Determine the [x, y] coordinate at the center of the cell enclosing the given text.  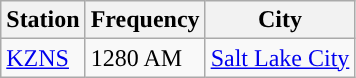
1280 AM [145, 58]
Frequency [145, 20]
KZNS [43, 58]
Station [43, 20]
Salt Lake City [280, 58]
City [280, 20]
